Output the (x, y) coordinate of the center of the cell containing the given text.  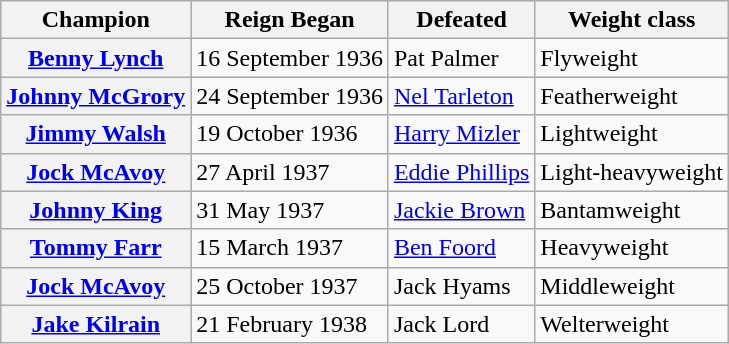
Light-heavyweight (632, 172)
Johnny McGrory (96, 96)
Nel Tarleton (461, 96)
Lightweight (632, 134)
Harry Mizler (461, 134)
Jimmy Walsh (96, 134)
31 May 1937 (290, 210)
Johnny King (96, 210)
Welterweight (632, 324)
Champion (96, 20)
25 October 1937 (290, 286)
Jack Hyams (461, 286)
Eddie Phillips (461, 172)
Defeated (461, 20)
24 September 1936 (290, 96)
Featherweight (632, 96)
Tommy Farr (96, 248)
Heavyweight (632, 248)
15 March 1937 (290, 248)
Reign Began (290, 20)
Middleweight (632, 286)
Jackie Brown (461, 210)
Benny Lynch (96, 58)
19 October 1936 (290, 134)
Bantamweight (632, 210)
Pat Palmer (461, 58)
Flyweight (632, 58)
Weight class (632, 20)
16 September 1936 (290, 58)
Ben Foord (461, 248)
Jack Lord (461, 324)
21 February 1938 (290, 324)
Jake Kilrain (96, 324)
27 April 1937 (290, 172)
